Scan for the cell matching the given text and deliver its [X, Y] coordinate at center. 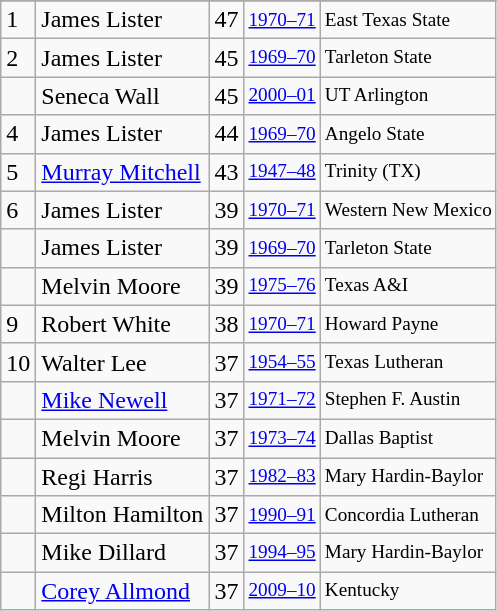
4 [18, 134]
1971–72 [282, 400]
Concordia Lutheran [408, 515]
Murray Mitchell [122, 172]
Angelo State [408, 134]
2000–01 [282, 96]
1954–55 [282, 362]
Western New Mexico [408, 210]
Seneca Wall [122, 96]
1947–48 [282, 172]
1 [18, 20]
Trinity (TX) [408, 172]
Dallas Baptist [408, 438]
Texas A&I [408, 286]
1990–91 [282, 515]
Stephen F. Austin [408, 400]
6 [18, 210]
2009–10 [282, 591]
38 [226, 324]
East Texas State [408, 20]
Regi Harris [122, 477]
Kentucky [408, 591]
Walter Lee [122, 362]
9 [18, 324]
1982–83 [282, 477]
Howard Payne [408, 324]
44 [226, 134]
1994–95 [282, 553]
Robert White [122, 324]
Corey Allmond [122, 591]
1973–74 [282, 438]
Mike Newell [122, 400]
43 [226, 172]
2 [18, 58]
Texas Lutheran [408, 362]
Milton Hamilton [122, 515]
5 [18, 172]
10 [18, 362]
UT Arlington [408, 96]
47 [226, 20]
Mike Dillard [122, 553]
1975–76 [282, 286]
